Find where the given text appears and provide that cell's center as (x, y) coordinate. 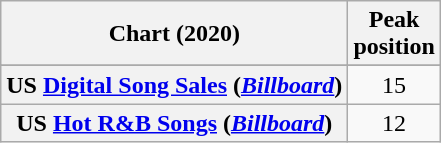
Peakposition (394, 34)
15 (394, 85)
12 (394, 123)
US Hot R&B Songs (Billboard) (174, 123)
US Digital Song Sales (Billboard) (174, 85)
Chart (2020) (174, 34)
